Return the (x, y) coordinate for the center point of the cell that contains the specified text.  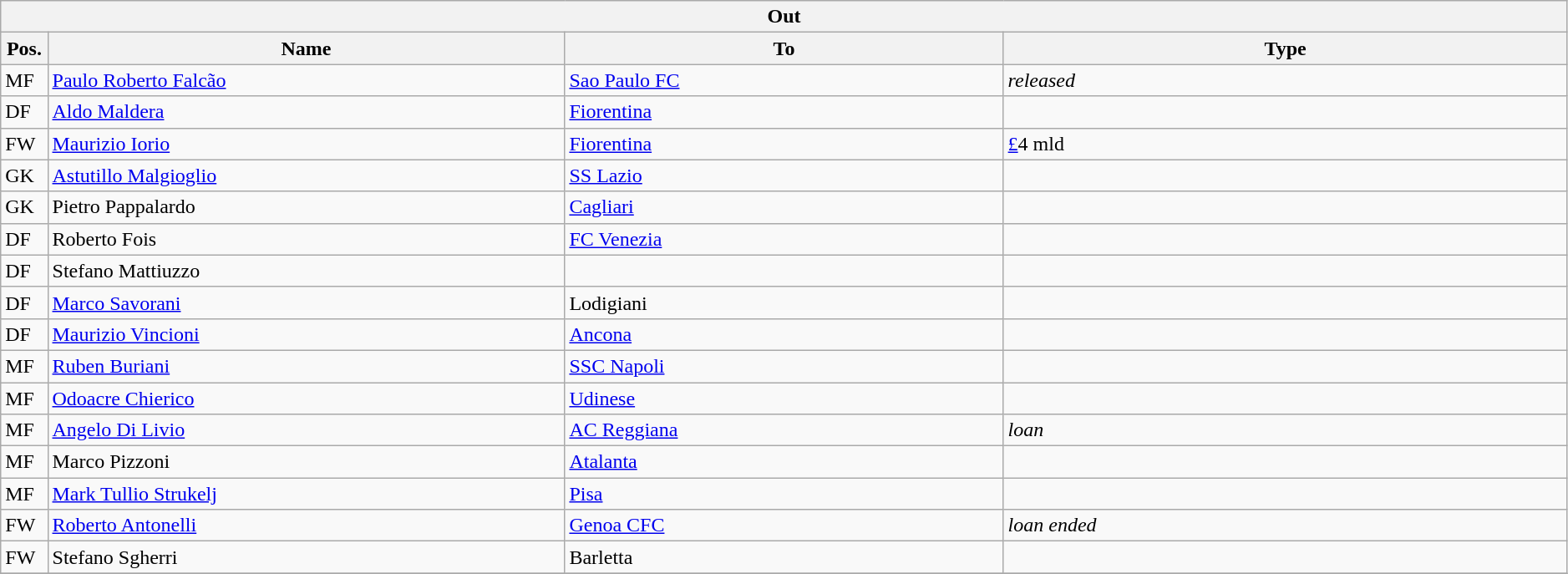
Stefano Mattiuzzo (306, 271)
Barletta (784, 557)
Cagliari (784, 207)
Maurizio Iorio (306, 144)
Maurizio Vincioni (306, 334)
Paulo Roberto Falcão (306, 80)
loan (1285, 430)
Lodigiani (784, 302)
To (784, 48)
FC Venezia (784, 239)
Roberto Antonelli (306, 526)
Marco Pizzoni (306, 462)
Ancona (784, 334)
Atalanta (784, 462)
released (1285, 80)
Sao Paulo FC (784, 80)
Out (784, 17)
Genoa CFC (784, 526)
SSC Napoli (784, 366)
Mark Tullio Strukelj (306, 494)
Pisa (784, 494)
Ruben Buriani (306, 366)
loan ended (1285, 526)
Aldo Maldera (306, 112)
AC Reggiana (784, 430)
Odoacre Chierico (306, 399)
Astutillo Malgioglio (306, 175)
Roberto Fois (306, 239)
Stefano Sgherri (306, 557)
Pietro Pappalardo (306, 207)
Type (1285, 48)
Name (306, 48)
Marco Savorani (306, 302)
Udinese (784, 399)
£4 mld (1285, 144)
Angelo Di Livio (306, 430)
SS Lazio (784, 175)
Pos. (24, 48)
